Locate the cell with the specified text and output its [X, Y] center coordinate. 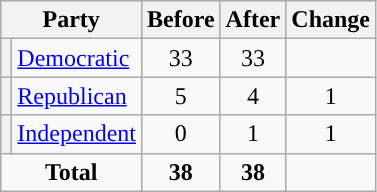
Total [72, 172]
0 [180, 134]
5 [180, 96]
4 [253, 96]
Independent [77, 134]
Democratic [77, 58]
After [253, 20]
Before [180, 20]
Republican [77, 96]
Change [331, 20]
Party [72, 20]
